From the cell containing the given text, extract its center point as (x, y) coordinate. 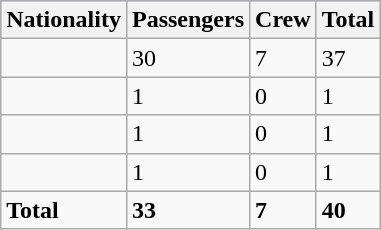
Passengers (188, 20)
Crew (284, 20)
30 (188, 58)
Nationality (64, 20)
33 (188, 210)
37 (348, 58)
40 (348, 210)
